For the text-containing cell, return its midpoint in [x, y] coordinate format. 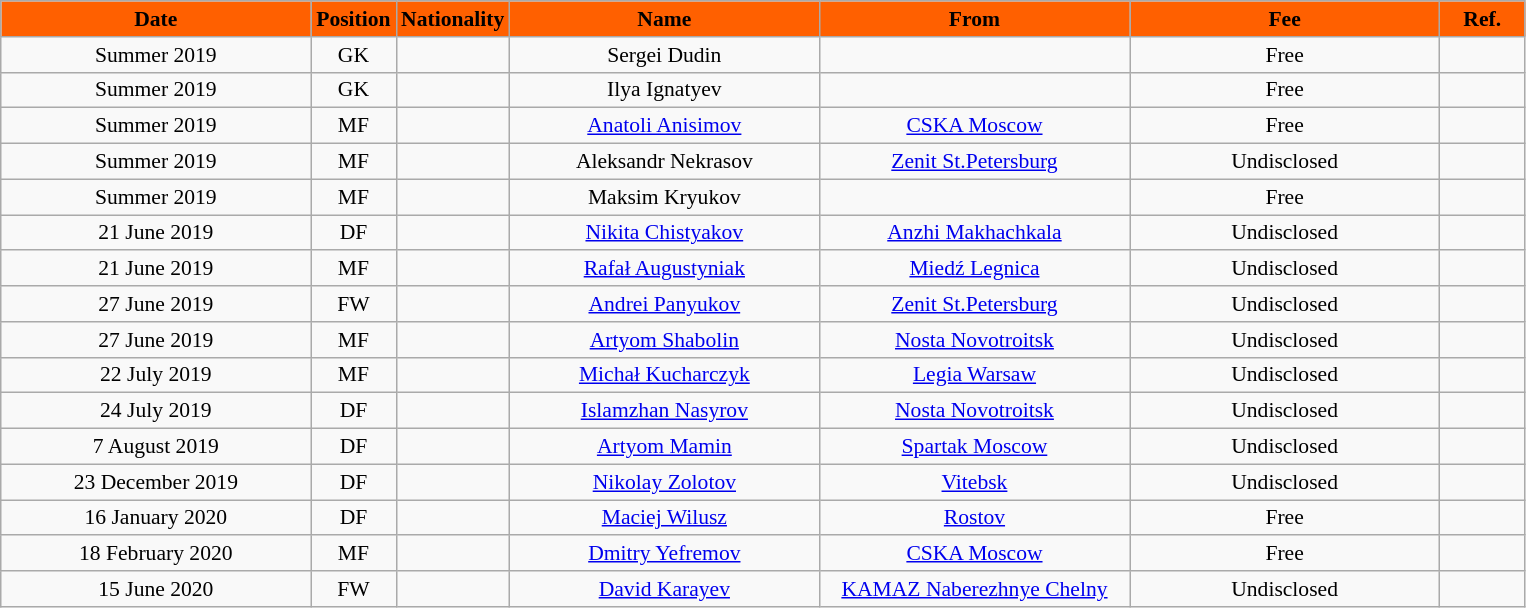
Nikolay Zolotov [664, 482]
Vitebsk [974, 482]
Sergei Dudin [664, 55]
15 June 2020 [156, 589]
Nationality [452, 19]
24 July 2019 [156, 411]
Anzhi Makhachkala [974, 233]
Artyom Mamin [664, 447]
Artyom Shabolin [664, 340]
Legia Warsaw [974, 375]
Position [354, 19]
23 December 2019 [156, 482]
Islamzhan Nasyrov [664, 411]
7 August 2019 [156, 447]
Ilya Ignatyev [664, 90]
From [974, 19]
Name [664, 19]
Aleksandr Nekrasov [664, 162]
Fee [1285, 19]
Maciej Wilusz [664, 518]
David Karayev [664, 589]
18 February 2020 [156, 554]
Ref. [1482, 19]
Date [156, 19]
Rostov [974, 518]
Maksim Kryukov [664, 197]
22 July 2019 [156, 375]
Michał Kucharczyk [664, 375]
Nikita Chistyakov [664, 233]
Dmitry Yefremov [664, 554]
Andrei Panyukov [664, 304]
16 January 2020 [156, 518]
Miedź Legnica [974, 269]
KAMAZ Naberezhnye Chelny [974, 589]
Anatoli Anisimov [664, 126]
Rafał Augustyniak [664, 269]
Spartak Moscow [974, 447]
